Return the [X, Y] coordinate for the center point of the cell that contains the specified text.  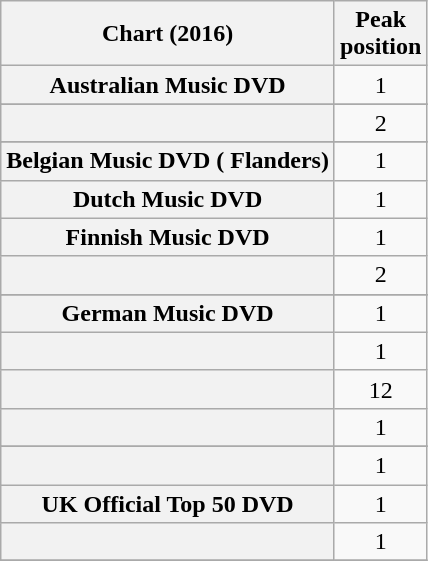
12 [380, 389]
Dutch Music DVD [168, 199]
Peak position [380, 34]
Chart (2016) [168, 34]
Australian Music DVD [168, 85]
German Music DVD [168, 313]
Finnish Music DVD [168, 237]
UK Official Top 50 DVD [168, 503]
Belgian Music DVD ( Flanders) [168, 161]
